Scan for the cell matching the given text and deliver its (X, Y) coordinate at center. 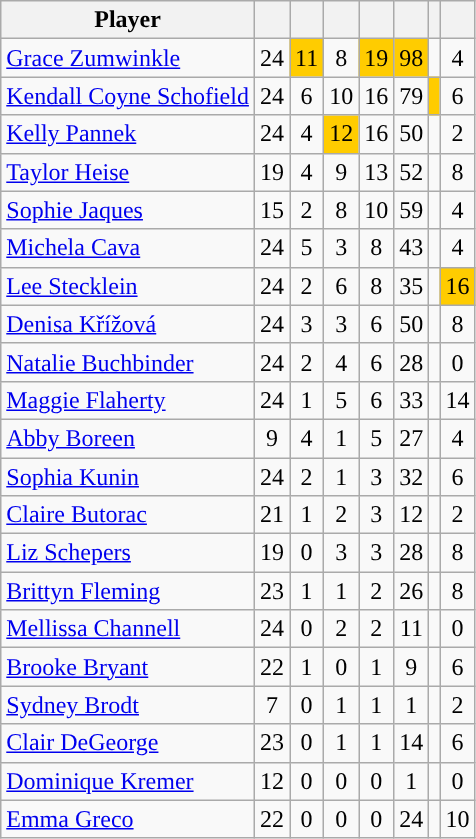
Maggie Flaherty (128, 400)
Grace Zumwinkle (128, 58)
Denisa Křížová (128, 324)
Mellissa Channell (128, 629)
21 (272, 515)
26 (412, 591)
Dominique Kremer (128, 781)
Kelly Pannek (128, 134)
43 (412, 248)
27 (412, 438)
Michela Cava (128, 248)
Sophie Jaques (128, 210)
98 (412, 58)
Sophia Kunin (128, 477)
Sydney Brodt (128, 705)
Player (128, 20)
Abby Boreen (128, 438)
Claire Butorac (128, 515)
Clair DeGeorge (128, 743)
Brooke Bryant (128, 667)
Taylor Heise (128, 172)
35 (412, 286)
Liz Schepers (128, 553)
Emma Greco (128, 819)
15 (272, 210)
79 (412, 96)
13 (376, 172)
Kendall Coyne Schofield (128, 96)
Natalie Buchbinder (128, 362)
59 (412, 210)
33 (412, 400)
7 (272, 705)
52 (412, 172)
32 (412, 477)
Lee Stecklein (128, 286)
Brittyn Fleming (128, 591)
